Detect which cell encompasses the target text, then output its (x, y) center coordinate. 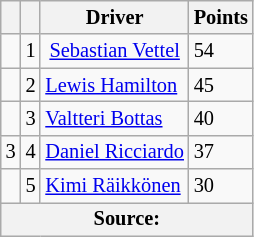
4 (31, 152)
40 (221, 118)
30 (221, 186)
Points (221, 17)
2 (31, 85)
Lewis Hamilton (114, 85)
Valtteri Bottas (114, 118)
Sebastian Vettel (114, 51)
37 (221, 152)
Driver (114, 17)
45 (221, 85)
1 (31, 51)
Kimi Räikkönen (114, 186)
Daniel Ricciardo (114, 152)
54 (221, 51)
5 (31, 186)
Source: (127, 219)
